Scan for the cell matching the given text and deliver its (X, Y) coordinate at center. 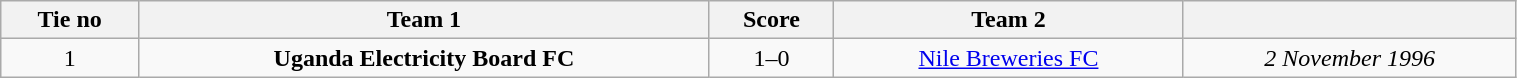
1 (70, 58)
Nile Breweries FC (1009, 58)
Score (771, 20)
Tie no (70, 20)
Uganda Electricity Board FC (424, 58)
2 November 1996 (1350, 58)
Team 1 (424, 20)
Team 2 (1009, 20)
1–0 (771, 58)
